Return [x, y] of the center of cell containing provided text 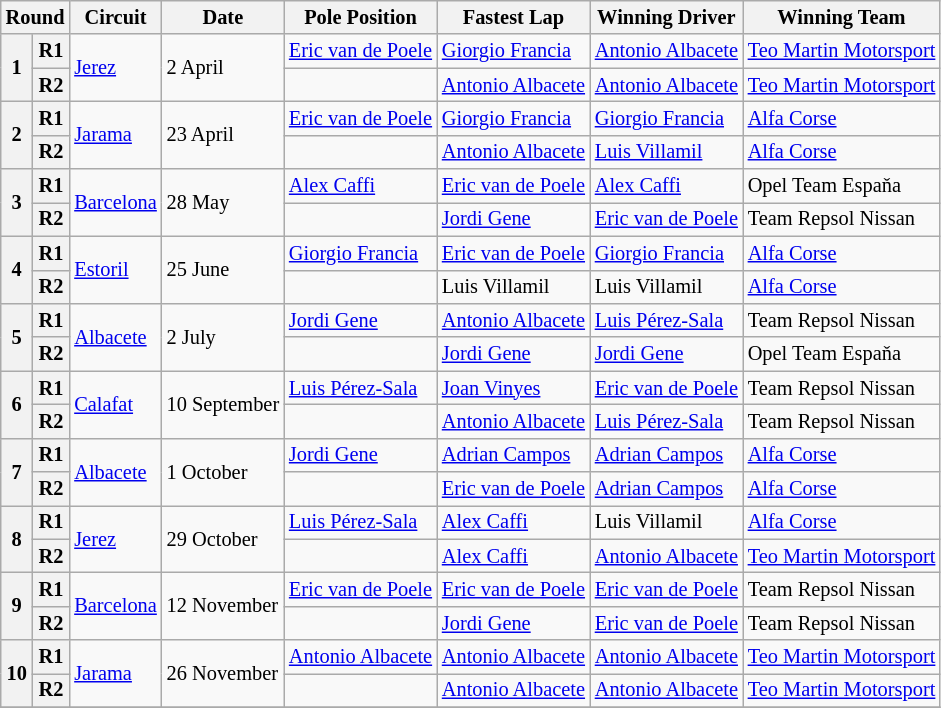
3 [17, 202]
26 November [223, 674]
Fastest Lap [514, 17]
Date [223, 17]
2 [17, 134]
Winning Team [842, 17]
Round [36, 17]
2 April [223, 68]
23 April [223, 134]
5 [17, 336]
28 May [223, 202]
10 September [223, 404]
6 [17, 404]
29 October [223, 538]
2 July [223, 336]
Pole Position [360, 17]
Calafat [115, 404]
25 June [223, 270]
Estoril [115, 270]
1 [17, 68]
4 [17, 270]
7 [17, 472]
Circuit [115, 17]
9 [17, 606]
Winning Driver [666, 17]
8 [17, 538]
12 November [223, 606]
10 [17, 674]
Joan Vinyes [514, 388]
1 October [223, 472]
